Pinpoint the cell where the given text exists, returning its (X, Y) midpoint coordinate. 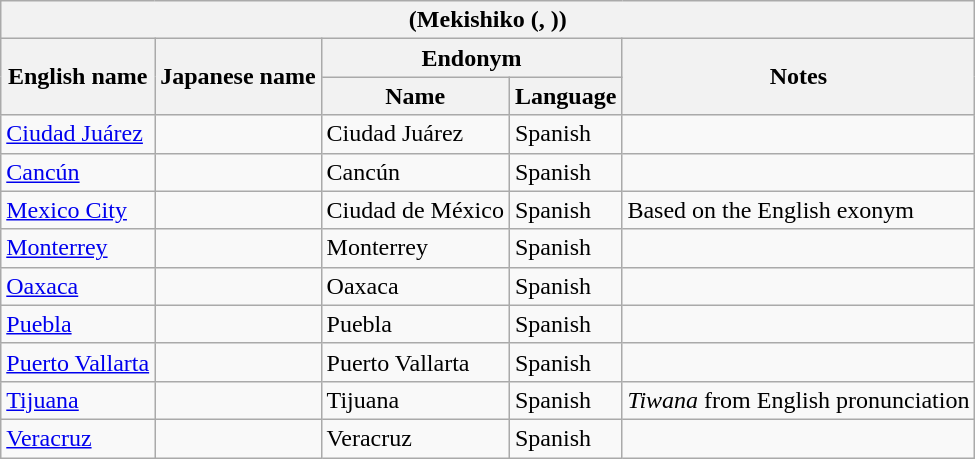
Mexico City (78, 210)
(Mekishiko (, )) (488, 20)
Language (565, 96)
Ciudad de México (415, 210)
Tiwana from English pronunciation (798, 400)
Notes (798, 77)
Based on the English exonym (798, 210)
Endonym (472, 58)
Japanese name (238, 77)
English name (78, 77)
Name (415, 96)
